Find where the given text appears and provide that cell's center as [x, y] coordinate. 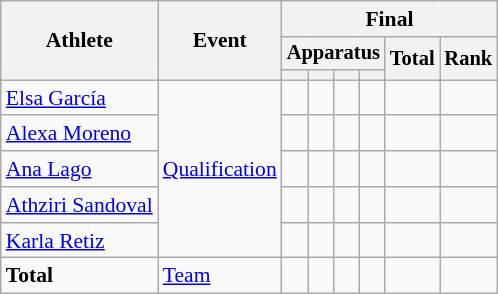
Final [390, 19]
Elsa García [80, 98]
Qualification [220, 169]
Apparatus [334, 54]
Karla Retiz [80, 241]
Team [220, 276]
Event [220, 40]
Athlete [80, 40]
Ana Lago [80, 169]
Alexa Moreno [80, 134]
Athziri Sandoval [80, 205]
Rank [469, 58]
